Provide the (x, y) coordinate of the cell's center where the given text is located.  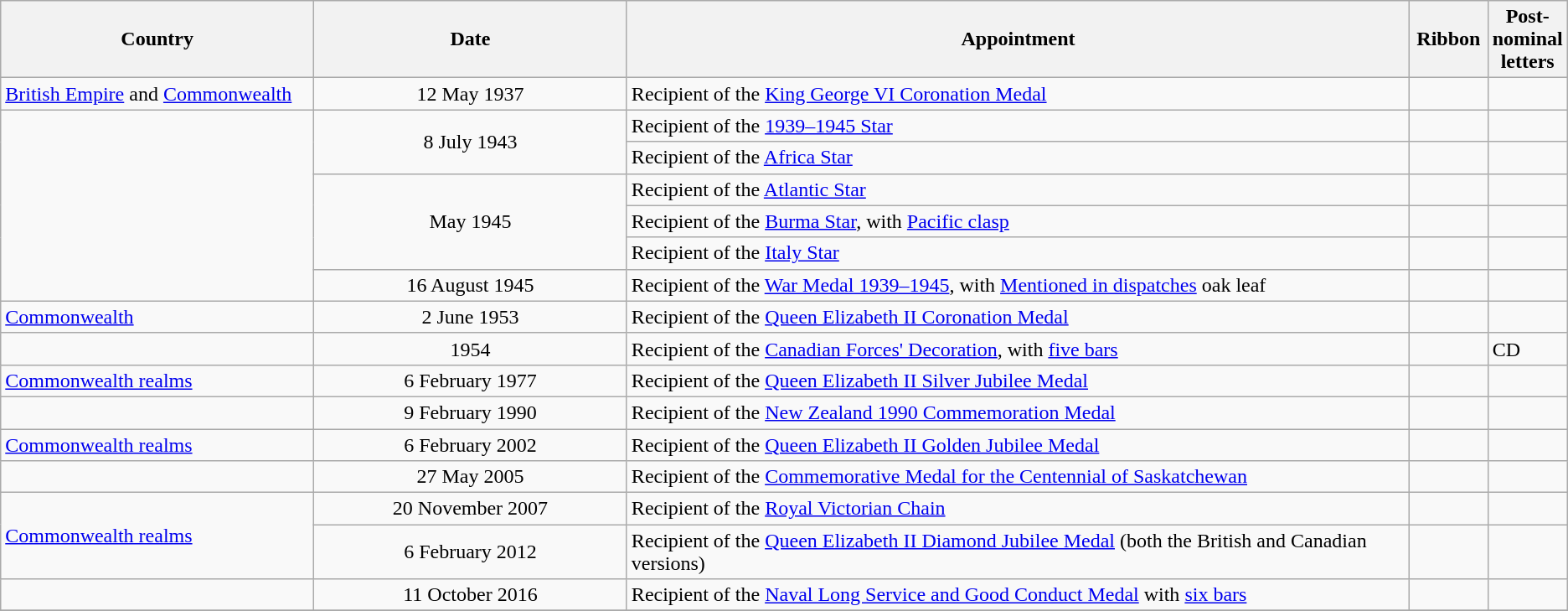
6 February 2002 (471, 445)
May 1945 (471, 221)
Recipient of the Commemorative Medal for the Centennial of Saskatchewan (1018, 477)
Date (471, 39)
Country (157, 39)
British Empire and Commonwealth (157, 94)
Recipient of the Royal Victorian Chain (1018, 509)
11 October 2016 (471, 595)
Recipient of the Queen Elizabeth II Golden Jubilee Medal (1018, 445)
Recipient of the Queen Elizabeth II Coronation Medal (1018, 317)
Recipient of the New Zealand 1990 Commemoration Medal (1018, 412)
2 June 1953 (471, 317)
Recipient of the Canadian Forces' Decoration, with five bars (1018, 349)
Recipient of the Naval Long Service and Good Conduct Medal with six bars (1018, 595)
Appointment (1018, 39)
Post-nominal letters (1528, 39)
Recipient of the War Medal 1939–1945, with Mentioned in dispatches oak leaf (1018, 285)
1954 (471, 349)
Recipient of the Africa Star (1018, 158)
Recipient of the Burma Star, with Pacific clasp (1018, 221)
Ribbon (1449, 39)
27 May 2005 (471, 477)
9 February 1990 (471, 412)
Recipient of the Atlantic Star (1018, 189)
8 July 1943 (471, 142)
Recipient of the Queen Elizabeth II Silver Jubilee Medal (1018, 381)
6 February 2012 (471, 551)
16 August 1945 (471, 285)
6 February 1977 (471, 381)
Recipient of the Italy Star (1018, 253)
Commonwealth (157, 317)
20 November 2007 (471, 509)
Recipient of the Queen Elizabeth II Diamond Jubilee Medal (both the British and Canadian versions) (1018, 551)
Recipient of the 1939–1945 Star (1018, 126)
Recipient of the King George VI Coronation Medal (1018, 94)
12 May 1937 (471, 94)
CD (1528, 349)
